Extract the [x, y] coordinate from the center of the cell holding the provided text.  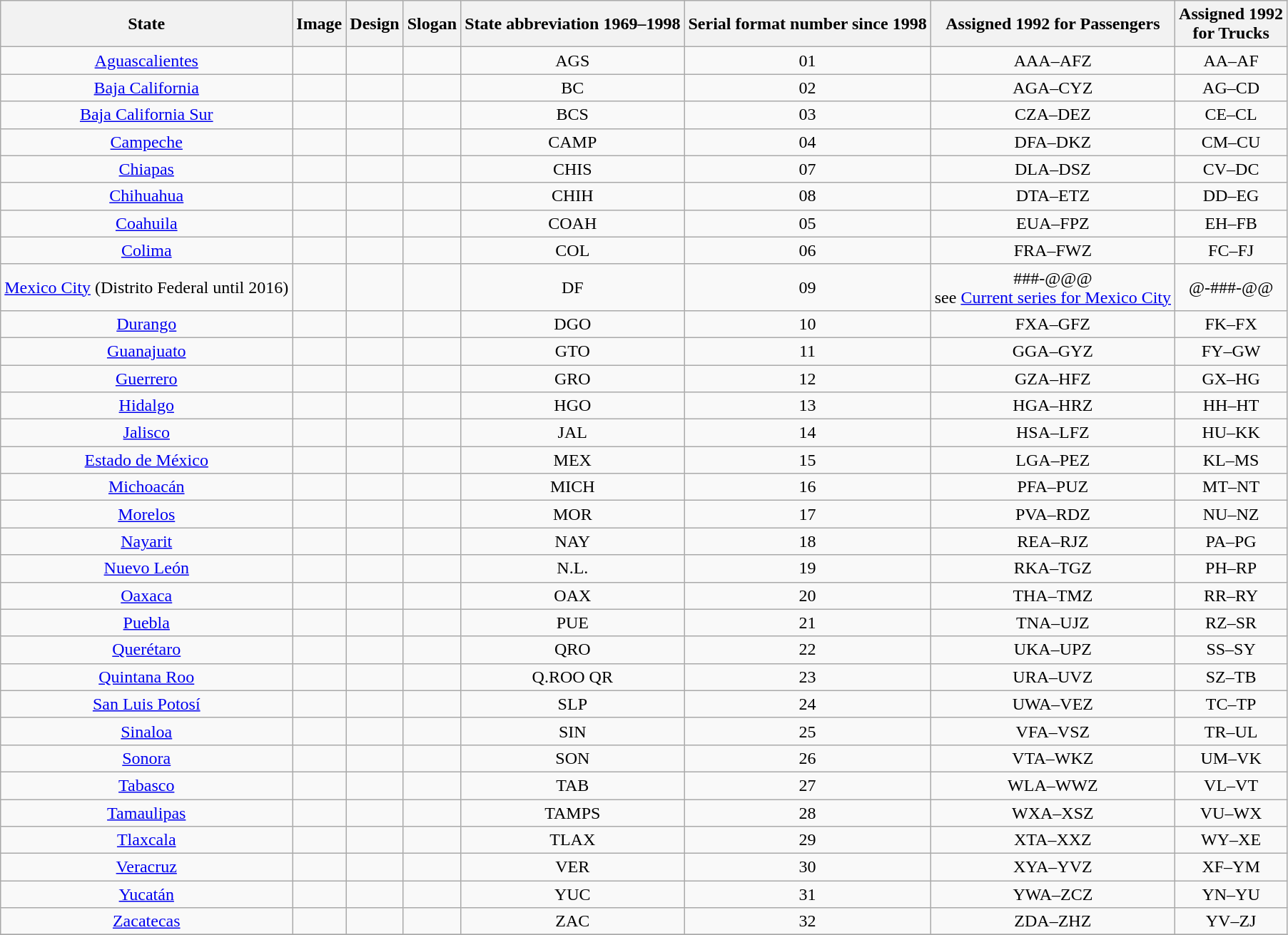
Nayarit [147, 541]
Guanajuato [147, 351]
Morelos [147, 514]
Serial format number since 1998 [808, 24]
TC–TP [1232, 704]
Sinaloa [147, 731]
MEX [572, 460]
FY–GW [1232, 351]
Design [375, 24]
NAY [572, 541]
Estado de México [147, 460]
AGS [572, 61]
AG–CD [1232, 88]
09 [808, 287]
CV–DC [1232, 169]
CE–CL [1232, 115]
RR–RY [1232, 596]
19 [808, 568]
AAA–AFZ [1053, 61]
Chihuahua [147, 196]
CHIH [572, 196]
UWA–VEZ [1053, 704]
Quintana Roo [147, 677]
BCS [572, 115]
08 [808, 196]
Sonora [147, 758]
CHIS [572, 169]
OAX [572, 596]
KL–MS [1232, 460]
21 [808, 623]
32 [808, 921]
DD–EG [1232, 196]
Yucatán [147, 894]
XF–YM [1232, 867]
Jalisco [147, 433]
SIN [572, 731]
BC [572, 88]
Zacatecas [147, 921]
Michoacán [147, 487]
YUC [572, 894]
TR–UL [1232, 731]
UKA–UPZ [1053, 650]
UM–VK [1232, 758]
24 [808, 704]
12 [808, 379]
Assigned 1992for Trucks [1232, 24]
Campeche [147, 142]
State abbreviation 1969–1998 [572, 24]
FC–FJ [1232, 250]
Image [320, 24]
Q.ROO QR [572, 677]
ZDA–ZHZ [1053, 921]
23 [808, 677]
PA–PG [1232, 541]
Veracruz [147, 867]
Aguascalientes [147, 61]
TAMPS [572, 812]
Chiapas [147, 169]
FRA–FWZ [1053, 250]
26 [808, 758]
Tamaulipas [147, 812]
SLP [572, 704]
VTA–WKZ [1053, 758]
YN–YU [1232, 894]
San Luis Potosí [147, 704]
N.L. [572, 568]
Baja California Sur [147, 115]
PH–RP [1232, 568]
VU–WX [1232, 812]
WY–XE [1232, 840]
GX–HG [1232, 379]
EH–FB [1232, 223]
25 [808, 731]
Oaxaca [147, 596]
06 [808, 250]
Durango [147, 324]
YV–ZJ [1232, 921]
PUE [572, 623]
WLA–WWZ [1053, 785]
TLAX [572, 840]
27 [808, 785]
THA–TMZ [1053, 596]
JAL [572, 433]
RZ–SR [1232, 623]
HU–KK [1232, 433]
ZAC [572, 921]
VER [572, 867]
LGA–PEZ [1053, 460]
FXA–GFZ [1053, 324]
07 [808, 169]
GTO [572, 351]
14 [808, 433]
DTA–ETZ [1053, 196]
18 [808, 541]
04 [808, 142]
CAMP [572, 142]
GRO [572, 379]
30 [808, 867]
16 [808, 487]
29 [808, 840]
20 [808, 596]
Slogan [432, 24]
PFA–PUZ [1053, 487]
Coahuila [147, 223]
URA–UVZ [1053, 677]
REA–RJZ [1053, 541]
Puebla [147, 623]
Tlaxcala [147, 840]
TAB [572, 785]
HGA–HRZ [1053, 406]
SZ–TB [1232, 677]
PVA–RDZ [1053, 514]
Baja California [147, 88]
CM–CU [1232, 142]
HSA–LFZ [1053, 433]
COL [572, 250]
AGA–CYZ [1053, 88]
MOR [572, 514]
WXA–XSZ [1053, 812]
COAH [572, 223]
HGO [572, 406]
QRO [572, 650]
13 [808, 406]
VL–VT [1232, 785]
DLA–DSZ [1053, 169]
MT–NT [1232, 487]
Querétaro [147, 650]
NU–NZ [1232, 514]
FK–FX [1232, 324]
01 [808, 61]
15 [808, 460]
DF [572, 287]
VFA–VSZ [1053, 731]
05 [808, 223]
MICH [572, 487]
DGO [572, 324]
TNA–UJZ [1053, 623]
28 [808, 812]
RKA–TGZ [1053, 568]
HH–HT [1232, 406]
Mexico City (Distrito Federal until 2016) [147, 287]
XTA–XXZ [1053, 840]
Hidalgo [147, 406]
@-###-@@ [1232, 287]
GZA–HFZ [1053, 379]
SON [572, 758]
AA–AF [1232, 61]
SS–SY [1232, 650]
Nuevo León [147, 568]
03 [808, 115]
Assigned 1992 for Passengers [1053, 24]
10 [808, 324]
DFA–DKZ [1053, 142]
Guerrero [147, 379]
17 [808, 514]
22 [808, 650]
31 [808, 894]
GGA–GYZ [1053, 351]
State [147, 24]
Colima [147, 250]
XYA–YVZ [1053, 867]
YWA–ZCZ [1053, 894]
Tabasco [147, 785]
###-@@@see Current series for Mexico City [1053, 287]
EUA–FPZ [1053, 223]
11 [808, 351]
CZA–DEZ [1053, 115]
02 [808, 88]
